Find where the given text appears and provide that cell's center as (x, y) coordinate. 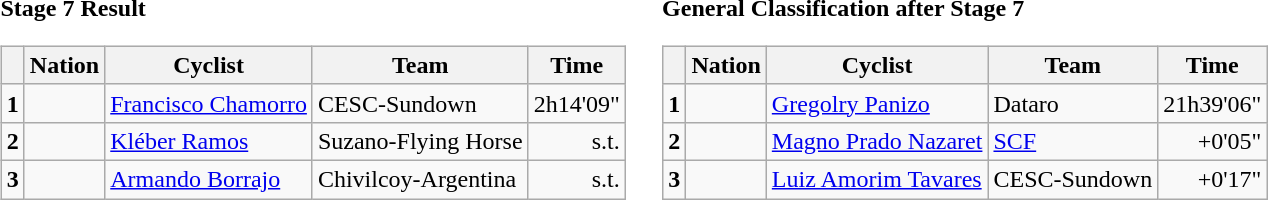
+0'05" (1212, 141)
SCF (1073, 141)
Armando Borrajo (209, 179)
21h39'06" (1212, 103)
+0'17" (1212, 179)
Dataro (1073, 103)
Francisco Chamorro (209, 103)
2h14'09" (576, 103)
Suzano-Flying Horse (420, 141)
Kléber Ramos (209, 141)
Luiz Amorim Tavares (877, 179)
Chivilcoy-Argentina (420, 179)
Gregolry Panizo (877, 103)
Magno Prado Nazaret (877, 141)
